From the cell containing the given text, extract its center point as (X, Y) coordinate. 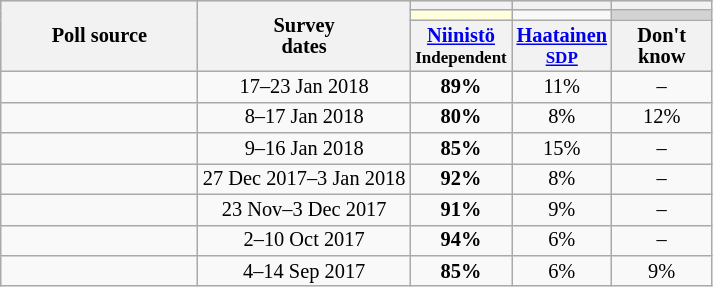
12% (662, 118)
Poll source (100, 36)
NiinistöIndependent (460, 46)
23 Nov–3 Dec 2017 (304, 210)
91% (460, 210)
17–23 Jan 2018 (304, 86)
Don't know (662, 46)
89% (460, 86)
HaatainenSDP (562, 46)
27 Dec 2017–3 Jan 2018 (304, 178)
9–16 Jan 2018 (304, 148)
94% (460, 240)
2–10 Oct 2017 (304, 240)
4–14 Sep 2017 (304, 270)
8–17 Jan 2018 (304, 118)
Surveydates (304, 36)
80% (460, 118)
92% (460, 178)
15% (562, 148)
11% (562, 86)
